Output the [x, y] coordinate of the center of the cell containing the given text.  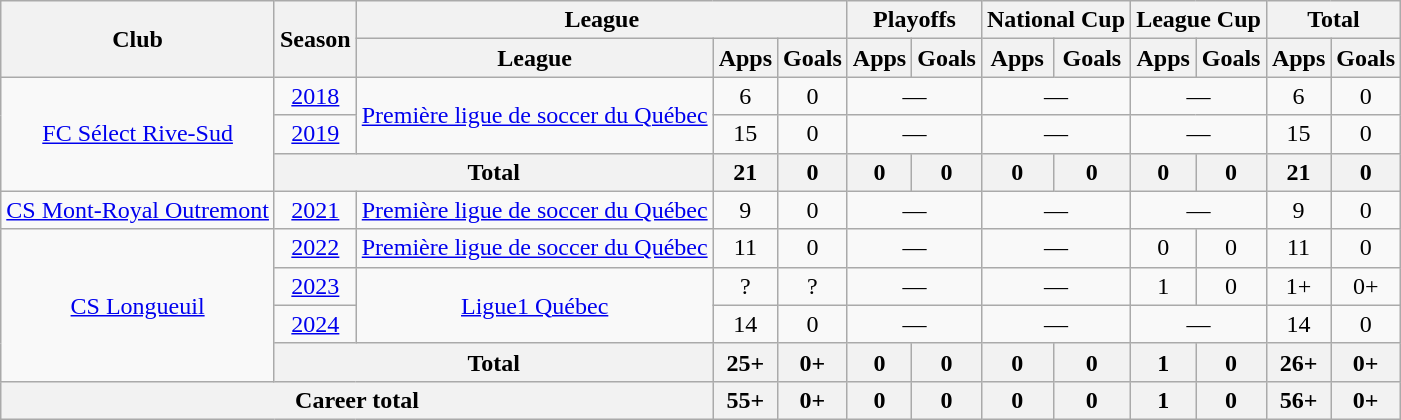
National Cup [1056, 20]
Playoffs [914, 20]
2019 [315, 134]
CS Mont-Royal Outremont [138, 210]
55+ [745, 400]
25+ [745, 362]
Club [138, 39]
2022 [315, 248]
26+ [1298, 362]
CS Longueuil [138, 305]
2023 [315, 286]
2018 [315, 96]
Season [315, 39]
2021 [315, 210]
Ligue1 Québec [534, 305]
Career total [357, 400]
56+ [1298, 400]
FC Sélect Rive-Sud [138, 134]
1+ [1298, 286]
2024 [315, 324]
League Cup [1199, 20]
